Scan for the cell matching the given text and deliver its [X, Y] coordinate at center. 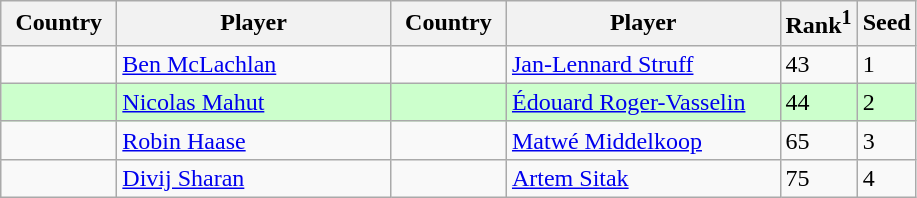
1 [886, 64]
3 [886, 140]
2 [886, 102]
75 [818, 178]
Nicolas Mahut [254, 102]
44 [818, 102]
Édouard Roger-Vasselin [643, 102]
43 [818, 64]
65 [818, 140]
Ben McLachlan [254, 64]
Seed [886, 24]
Divij Sharan [254, 178]
Robin Haase [254, 140]
Jan-Lennard Struff [643, 64]
4 [886, 178]
Matwé Middelkoop [643, 140]
Rank1 [818, 24]
Artem Sitak [643, 178]
